Extract the (X, Y) coordinate from the center of the cell holding the provided text.  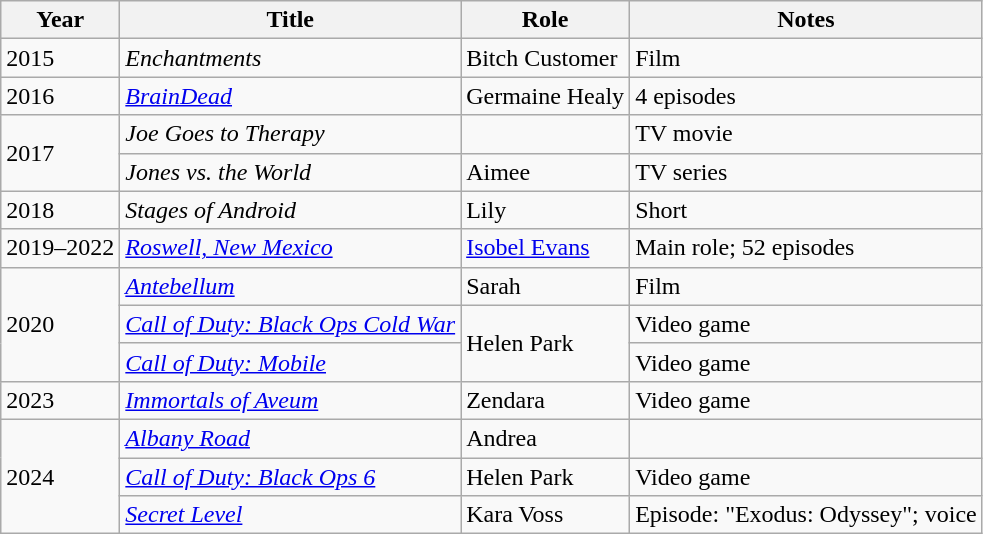
Aimee (546, 172)
2019–2022 (60, 248)
Call of Duty: Black Ops Cold War (290, 324)
2018 (60, 210)
Joe Goes to Therapy (290, 134)
Main role; 52 episodes (806, 248)
Notes (806, 20)
BrainDead (290, 96)
Lily (546, 210)
Germaine Healy (546, 96)
2017 (60, 153)
Isobel Evans (546, 248)
4 episodes (806, 96)
2023 (60, 400)
Kara Voss (546, 515)
Call of Duty: Black Ops 6 (290, 477)
2020 (60, 324)
TV movie (806, 134)
Albany Road (290, 438)
Antebellum (290, 286)
Title (290, 20)
Roswell, New Mexico (290, 248)
Episode: "Exodus: Odyssey"; voice (806, 515)
Bitch Customer (546, 58)
Sarah (546, 286)
Secret Level (290, 515)
Stages of Android (290, 210)
Enchantments (290, 58)
Zendara (546, 400)
Jones vs. the World (290, 172)
Andrea (546, 438)
Call of Duty: Mobile (290, 362)
TV series (806, 172)
Year (60, 20)
Immortals of Aveum (290, 400)
Role (546, 20)
2015 (60, 58)
2024 (60, 476)
Short (806, 210)
2016 (60, 96)
